Find where the given text appears and provide that cell's center as [x, y] coordinate. 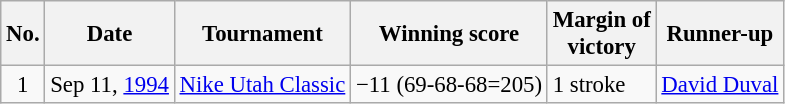
Runner-up [720, 34]
Nike Utah Classic [262, 85]
−11 (69-68-68=205) [450, 85]
Winning score [450, 34]
1 stroke [602, 85]
Margin ofvictory [602, 34]
Date [110, 34]
Sep 11, 1994 [110, 85]
1 [23, 85]
No. [23, 34]
Tournament [262, 34]
David Duval [720, 85]
